Provide the [X, Y] coordinate of the cell's center where the given text is located.  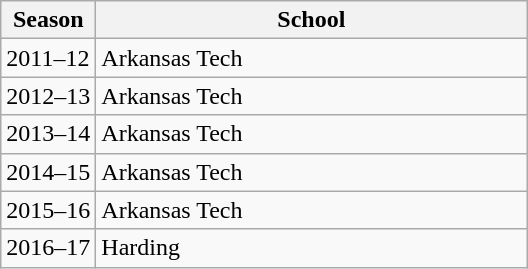
2013–14 [48, 134]
2011–12 [48, 58]
2015–16 [48, 210]
Season [48, 20]
2016–17 [48, 248]
Harding [312, 248]
School [312, 20]
2014–15 [48, 172]
2012–13 [48, 96]
